Search for the cell housing the specified text and yield its [x, y] center coordinate. 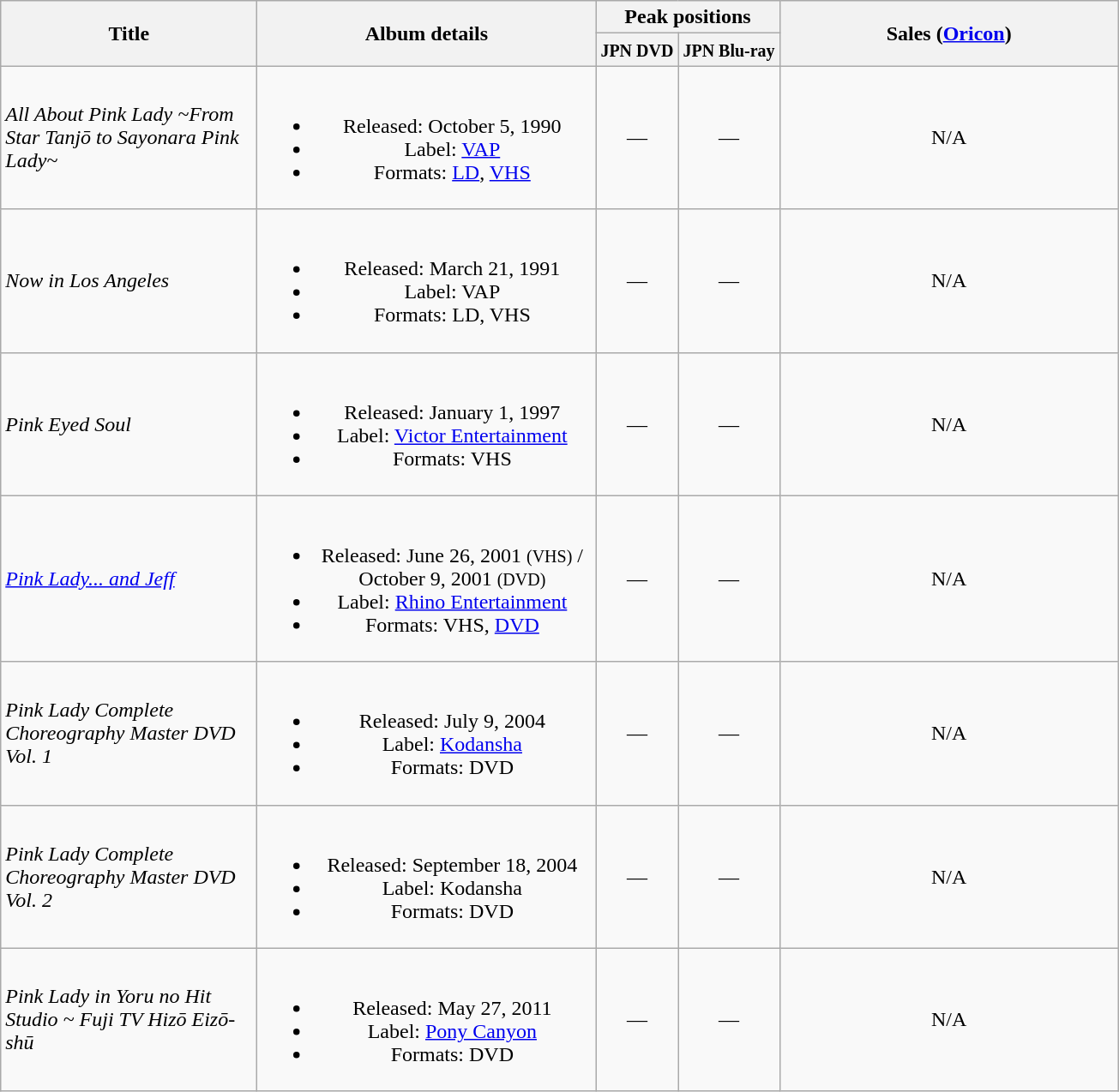
Pink Eyed Soul [129, 423]
Released: May 27, 2011Label: Pony CanyonFormats: DVD [427, 1020]
Released: June 26, 2001 (VHS) / October 9, 2001 (DVD)Label: Rhino EntertainmentFormats: VHS, DVD [427, 579]
Released: March 21, 1991Label: VAPFormats: LD, VHS [427, 281]
All About Pink Lady ~From Star Tanjō to Sayonara Pink Lady~ [129, 137]
Pink Lady in Yoru no Hit Studio ~ Fuji TV Hizō Eizō-shū [129, 1020]
Released: January 1, 1997Label: Victor EntertainmentFormats: VHS [427, 423]
Now in Los Angeles [129, 281]
Released: October 5, 1990Label: VAPFormats: LD, VHS [427, 137]
Sales (Oricon) [948, 33]
Released: July 9, 2004Label: KodanshaFormats: DVD [427, 734]
Pink Lady Complete Choreography Master DVD Vol. 1 [129, 734]
JPN DVD [637, 50]
Pink Lady... and Jeff [129, 579]
Peak positions [688, 17]
JPN Blu-ray [729, 50]
Pink Lady Complete Choreography Master DVD Vol. 2 [129, 876]
Album details [427, 33]
Released: September 18, 2004Label: KodanshaFormats: DVD [427, 876]
Title [129, 33]
